Provide the (x, y) coordinate of the cell's center where the given text is located.  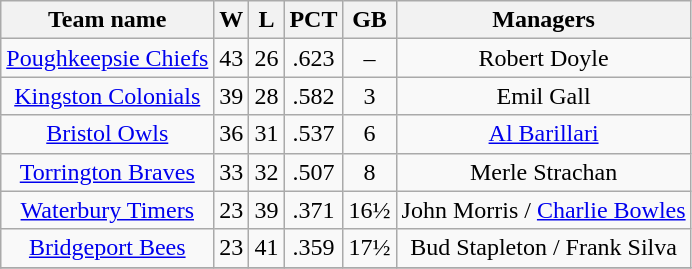
.582 (314, 96)
Al Barillari (544, 134)
Waterbury Timers (108, 210)
Kingston Colonials (108, 96)
Managers (544, 20)
33 (232, 172)
.623 (314, 58)
.371 (314, 210)
– (370, 58)
36 (232, 134)
17½ (370, 248)
Torrington Braves (108, 172)
32 (266, 172)
28 (266, 96)
6 (370, 134)
Bristol Owls (108, 134)
W (232, 20)
Team name (108, 20)
41 (266, 248)
Merle Strachan (544, 172)
L (266, 20)
31 (266, 134)
GB (370, 20)
.537 (314, 134)
26 (266, 58)
.359 (314, 248)
Bridgeport Bees (108, 248)
3 (370, 96)
Emil Gall (544, 96)
Robert Doyle (544, 58)
.507 (314, 172)
16½ (370, 210)
8 (370, 172)
Poughkeepsie Chiefs (108, 58)
Bud Stapleton / Frank Silva (544, 248)
John Morris / Charlie Bowles (544, 210)
PCT (314, 20)
43 (232, 58)
